From the cell containing the given text, extract its center point as (x, y) coordinate. 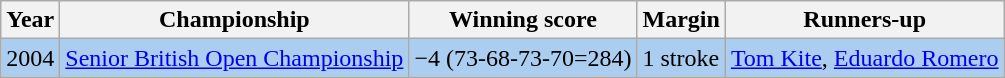
−4 (73-68-73-70=284) (523, 58)
Championship (234, 20)
2004 (30, 58)
Senior British Open Championship (234, 58)
Year (30, 20)
Winning score (523, 20)
Tom Kite, Eduardo Romero (864, 58)
1 stroke (681, 58)
Runners-up (864, 20)
Margin (681, 20)
